Output the [X, Y] coordinate of the center of the cell containing the given text.  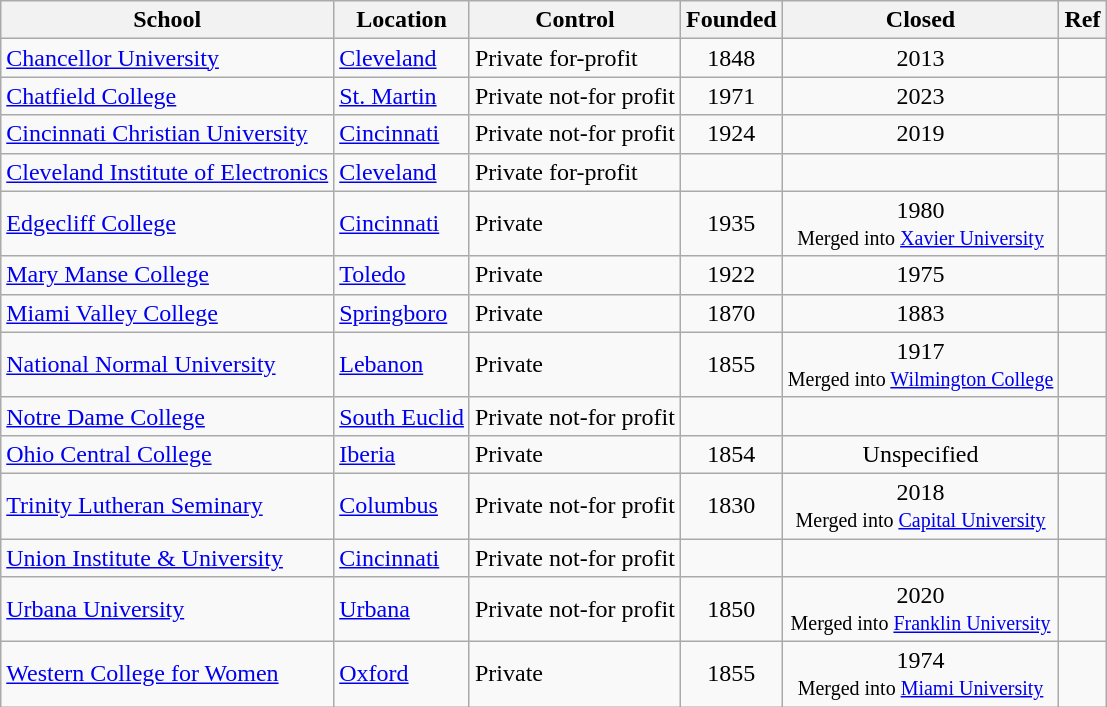
1975 [920, 275]
South Euclid [402, 416]
Chatfield College [168, 96]
1974 Merged into Miami University [920, 674]
St. Martin [402, 96]
Trinity Lutheran Seminary [168, 506]
Founded [731, 20]
1971 [731, 96]
Urbana [402, 610]
School [168, 20]
2013 [920, 58]
1854 [731, 454]
Ohio Central College [168, 454]
Cincinnati Christian University [168, 134]
Chancellor University [168, 58]
1850 [731, 610]
Unspecified [920, 454]
Columbus [402, 506]
Lebanon [402, 364]
1848 [731, 58]
Toledo [402, 275]
Iberia [402, 454]
2019 [920, 134]
1830 [731, 506]
Union Institute & University [168, 557]
2020 Merged into Franklin University [920, 610]
1870 [731, 313]
2018 Merged into Capital University [920, 506]
2023 [920, 96]
Edgecliff College [168, 224]
Miami Valley College [168, 313]
1935 [731, 224]
Location [402, 20]
1883 [920, 313]
Closed [920, 20]
1980Merged into Xavier University [920, 224]
Control [574, 20]
1917 Merged into Wilmington College [920, 364]
1924 [731, 134]
National Normal University [168, 364]
Notre Dame College [168, 416]
Mary Manse College [168, 275]
Springboro [402, 313]
Urbana University [168, 610]
Oxford [402, 674]
Cleveland Institute of Electronics [168, 172]
1922 [731, 275]
Ref [1082, 20]
Western College for Women [168, 674]
